Provide the (x, y) coordinate of the cell's center where the given text is located.  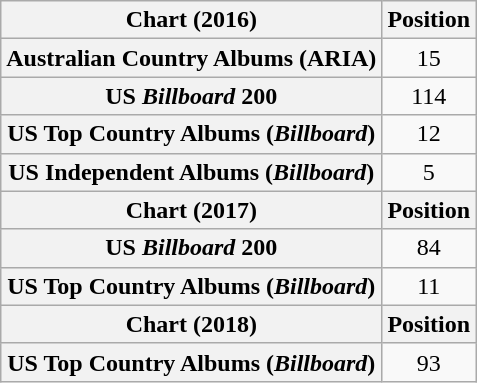
15 (429, 58)
US Independent Albums (Billboard) (192, 172)
Australian Country Albums (ARIA) (192, 58)
Chart (2016) (192, 20)
114 (429, 96)
11 (429, 286)
12 (429, 134)
93 (429, 362)
Chart (2018) (192, 324)
84 (429, 248)
Chart (2017) (192, 210)
5 (429, 172)
